Output the (x, y) coordinate of the center of the cell containing the given text.  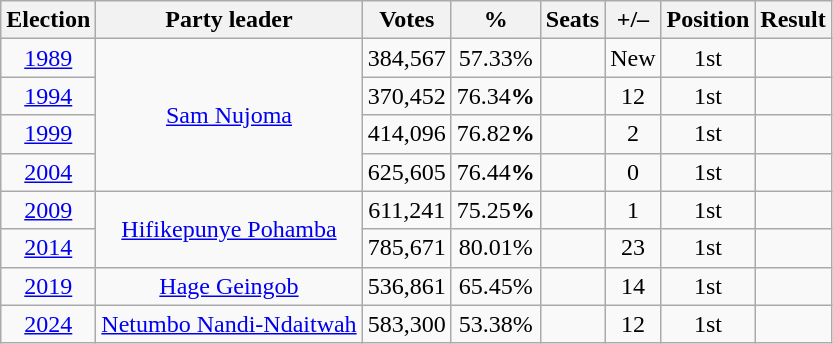
Hage Geingob (229, 286)
785,671 (406, 248)
2019 (48, 286)
370,452 (406, 96)
76.82% (496, 134)
0 (633, 172)
2 (633, 134)
2024 (48, 324)
1989 (48, 58)
Votes (406, 20)
Seats (572, 20)
65.45% (496, 286)
583,300 (406, 324)
57.33% (496, 58)
New (633, 58)
Position (708, 20)
53.38% (496, 324)
Hifikepunye Pohamba (229, 229)
76.34% (496, 96)
625,605 (406, 172)
80.01% (496, 248)
76.44% (496, 172)
23 (633, 248)
536,861 (406, 286)
Election (48, 20)
414,096 (406, 134)
+/– (633, 20)
Netumbo Nandi-Ndaitwah (229, 324)
2009 (48, 210)
% (496, 20)
14 (633, 286)
1994 (48, 96)
384,567 (406, 58)
2014 (48, 248)
611,241 (406, 210)
1999 (48, 134)
1 (633, 210)
Party leader (229, 20)
Sam Nujoma (229, 115)
75.25% (496, 210)
Result (793, 20)
2004 (48, 172)
